Provide the (x, y) coordinate of the cell's center where the given text is located.  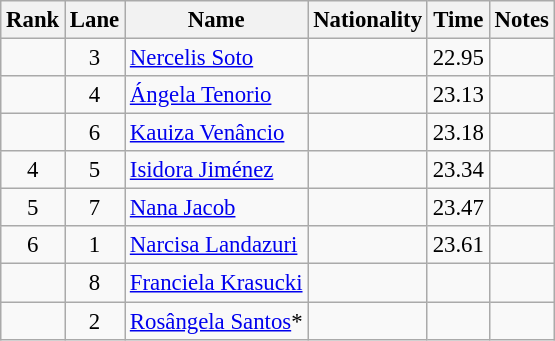
Ángela Tenorio (216, 95)
Time (458, 20)
Rosângela Santos* (216, 321)
Notes (522, 20)
23.61 (458, 245)
Narcisa Landazuri (216, 245)
Nana Jacob (216, 208)
Lane (95, 20)
Name (216, 20)
23.18 (458, 133)
2 (95, 321)
Isidora Jiménez (216, 170)
1 (95, 245)
Kauiza Venâncio (216, 133)
7 (95, 208)
23.34 (458, 170)
22.95 (458, 58)
8 (95, 283)
Nercelis Soto (216, 58)
Nationality (368, 20)
23.13 (458, 95)
3 (95, 58)
Franciela Krasucki (216, 283)
23.47 (458, 208)
Rank (33, 20)
